Output the [X, Y] coordinate of the center of the cell containing the given text.  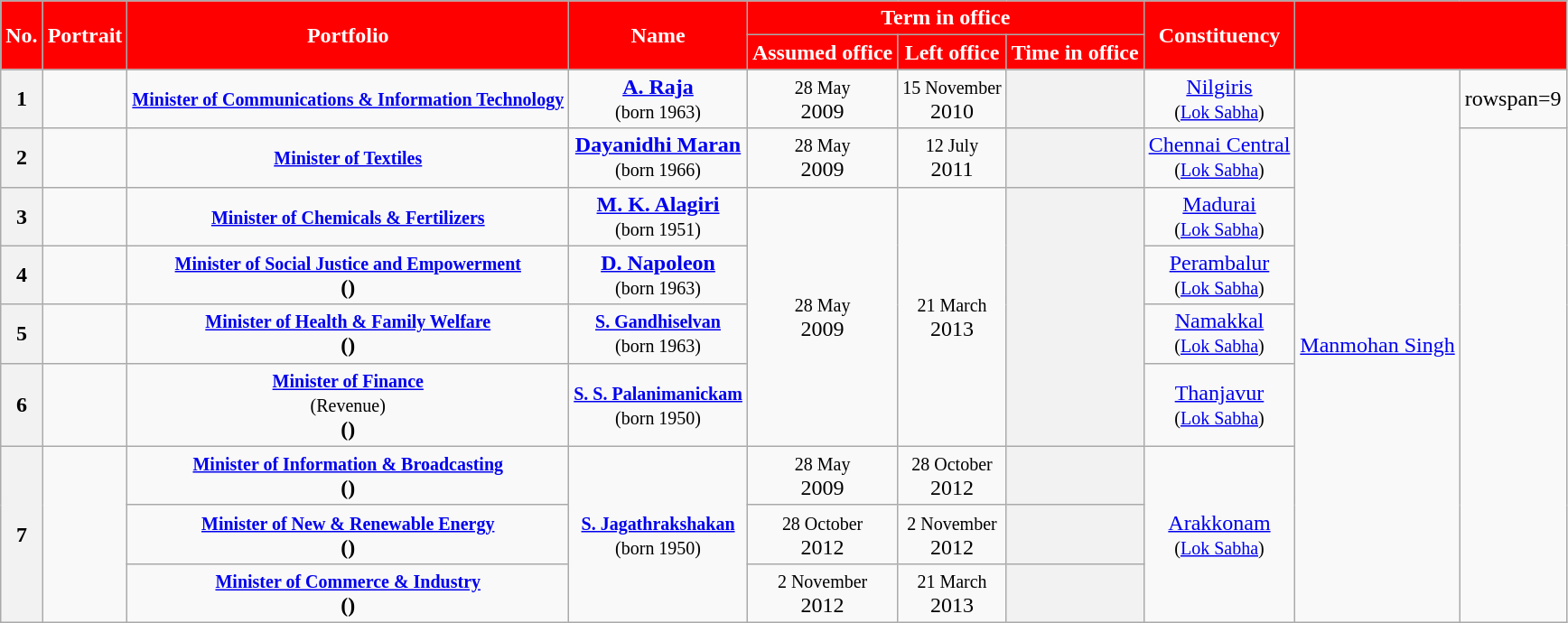
Minister of Commerce & Industry() [349, 592]
Nilgiris(Lok Sabha) [1219, 99]
Minister of Social Justice and Empowerment() [349, 274]
Assumed office [822, 52]
Minister of New & Renewable Energy() [349, 535]
Namakkal(Lok Sabha) [1219, 334]
Constituency [1219, 35]
Name [658, 35]
rowspan=9 [1513, 99]
4 [22, 274]
Chennai Central(Lok Sabha) [1219, 157]
Portrait [85, 35]
Madurai(Lok Sabha) [1219, 217]
Perambalur(Lok Sabha) [1219, 274]
S. Jagathrakshakan(born 1950) [658, 535]
12 July2011 [952, 157]
Minister of Health & Family Welfare() [349, 334]
D. Napoleon(born 1963) [658, 274]
Dayanidhi Maran(born 1966) [658, 157]
6 [22, 404]
S. S. Palanimanickam(born 1950) [658, 404]
Minister of Chemicals & Fertilizers [349, 217]
Minister of Textiles [349, 157]
2 [22, 157]
Arakkonam(Lok Sabha) [1219, 535]
5 [22, 334]
Term in office [945, 18]
Left office [952, 52]
S. Gandhiselvan(born 1963) [658, 334]
Minister of Communications & Information Technology [349, 99]
No. [22, 35]
Time in office [1075, 52]
7 [22, 535]
3 [22, 217]
15 November2010 [952, 99]
Minister of Finance(Revenue)() [349, 404]
1 [22, 99]
A. Raja(born 1963) [658, 99]
Minister of Information & Broadcasting() [349, 475]
M. K. Alagiri(born 1951) [658, 217]
Portfolio [349, 35]
Thanjavur(Lok Sabha) [1219, 404]
Manmohan Singh [1377, 347]
